Search for the cell housing the specified text and yield its (x, y) center coordinate. 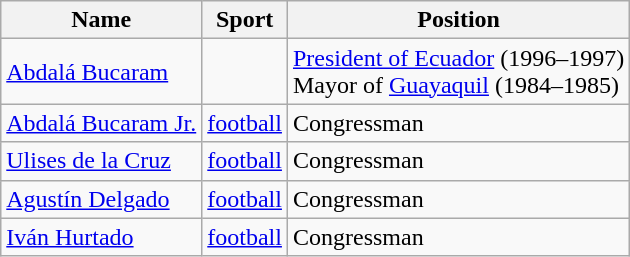
Iván Hurtado (102, 237)
Ulises de la Cruz (102, 161)
Agustín Delgado (102, 199)
Sport (245, 20)
Name (102, 20)
Abdalá Bucaram (102, 72)
President of Ecuador (1996–1997) Mayor of Guayaquil (1984–1985) (458, 72)
Abdalá Bucaram Jr. (102, 123)
Position (458, 20)
